Find where the given text appears and provide that cell's center as [x, y] coordinate. 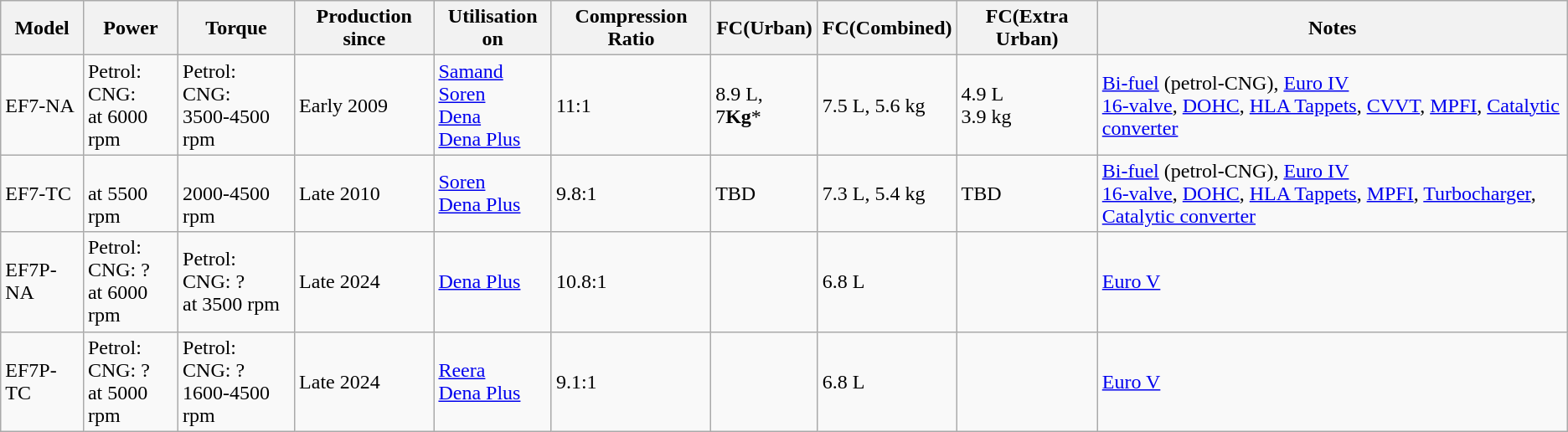
Petrol: CNG: 3500-4500 rpm [236, 105]
FC(Extra Urban) [1027, 28]
Bi-fuel (petrol-CNG), Euro IV16-valve, DOHC, HLA Tappets, CVVT, MPFI, Catalytic converter [1332, 105]
Notes [1332, 28]
Model [42, 28]
Torque [236, 28]
2000-4500 rpm [236, 193]
EF7P-TC [42, 382]
EF7P-NA [42, 281]
Petrol: CNG: ?at 3500 rpm [236, 281]
8.9 L, 7Kg* [765, 105]
11:1 [631, 105]
Bi-fuel (petrol-CNG), Euro IV16-valve, DOHC, HLA Tappets, MPFI, Turbocharger, Catalytic converter [1332, 193]
Power [131, 28]
ReeraDena Plus [493, 382]
10.8:1 [631, 281]
Petrol: CNG: ? at 5000 rpm [131, 382]
Petrol: CNG: ? 1600-4500 rpm [236, 382]
4.9 L 3.9 kg [1027, 105]
Compression Ratio [631, 28]
EF7-NA [42, 105]
SorenDena Plus [493, 193]
9.1:1 [631, 382]
9.8:1 [631, 193]
FC(Urban) [765, 28]
SamandSorenDenaDena Plus [493, 105]
EF7-TC [42, 193]
Late 2010 [364, 193]
Dena Plus [493, 281]
7.3 L, 5.4 kg [887, 193]
Early 2009 [364, 105]
Petrol: CNG: at 6000 rpm [131, 105]
7.5 L, 5.6 kg [887, 105]
at 5500 rpm [131, 193]
Utilisation on [493, 28]
Production since [364, 28]
Petrol: CNG: ? at 6000 rpm [131, 281]
FC(Combined) [887, 28]
